For the text-containing cell, return its midpoint in [X, Y] coordinate format. 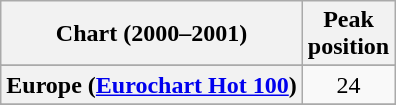
Europe (Eurochart Hot 100) [152, 85]
Chart (2000–2001) [152, 34]
24 [348, 85]
Peakposition [348, 34]
